Extract the [x, y] coordinate from the center of the cell holding the provided text.  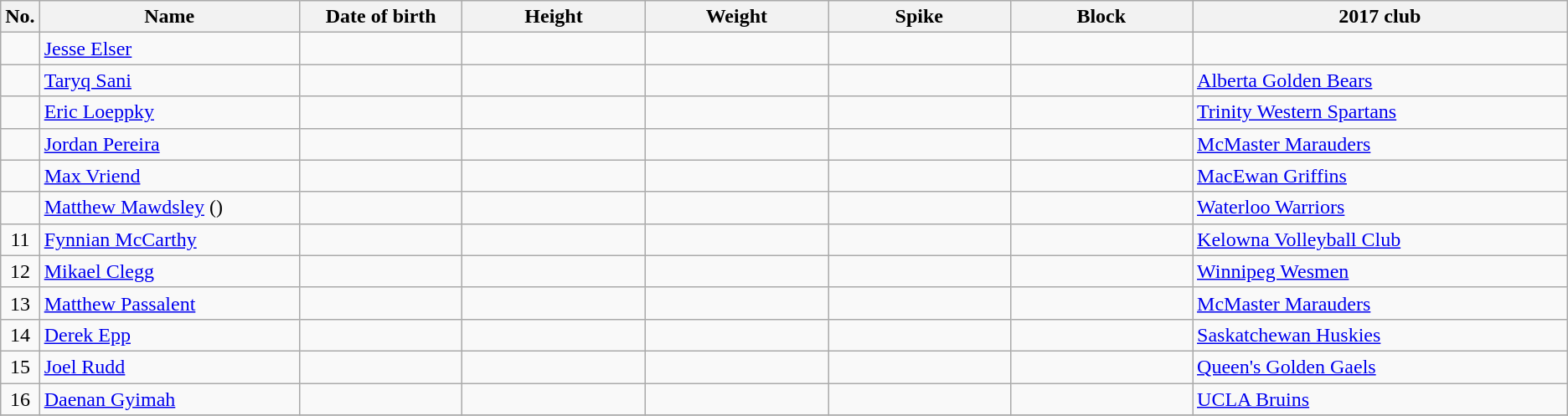
14 [20, 335]
Name [169, 17]
Fynnian McCarthy [169, 239]
Jesse Elser [169, 49]
12 [20, 271]
Eric Loeppky [169, 112]
Mikael Clegg [169, 271]
No. [20, 17]
Saskatchewan Huskies [1380, 335]
13 [20, 303]
Daenan Gyimah [169, 399]
Matthew Mawdsley () [169, 208]
2017 club [1380, 17]
Waterloo Warriors [1380, 208]
16 [20, 399]
Spike [920, 17]
Taryq Sani [169, 80]
MacEwan Griffins [1380, 176]
Weight [736, 17]
15 [20, 367]
UCLA Bruins [1380, 399]
Trinity Western Spartans [1380, 112]
Queen's Golden Gaels [1380, 367]
Joel Rudd [169, 367]
Alberta Golden Bears [1380, 80]
Jordan Pereira [169, 144]
Block [1101, 17]
Derek Epp [169, 335]
Date of birth [380, 17]
Winnipeg Wesmen [1380, 271]
Height [554, 17]
11 [20, 239]
Max Vriend [169, 176]
Kelowna Volleyball Club [1380, 239]
Matthew Passalent [169, 303]
